Scan for the cell matching the given text and deliver its [X, Y] coordinate at center. 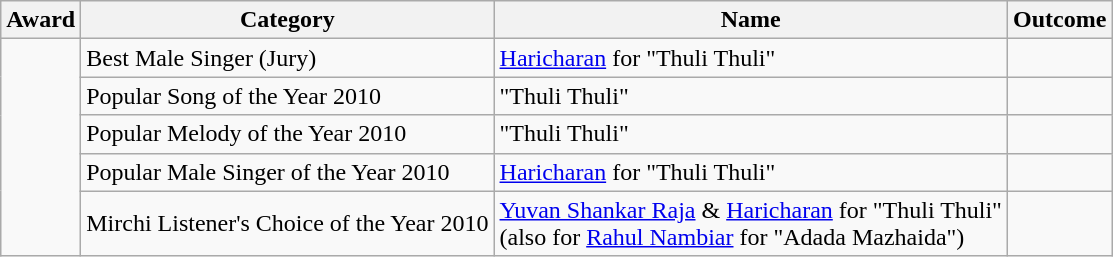
Popular Song of the Year 2010 [288, 96]
Mirchi Listener's Choice of the Year 2010 [288, 224]
Popular Male Singer of the Year 2010 [288, 172]
Name [750, 20]
Category [288, 20]
Popular Melody of the Year 2010 [288, 134]
Yuvan Shankar Raja & Haricharan for "Thuli Thuli" (also for Rahul Nambiar for "Adada Mazhaida") [750, 224]
Outcome [1059, 20]
Best Male Singer (Jury) [288, 58]
Award [41, 20]
